Return [X, Y] of the center of cell containing provided text 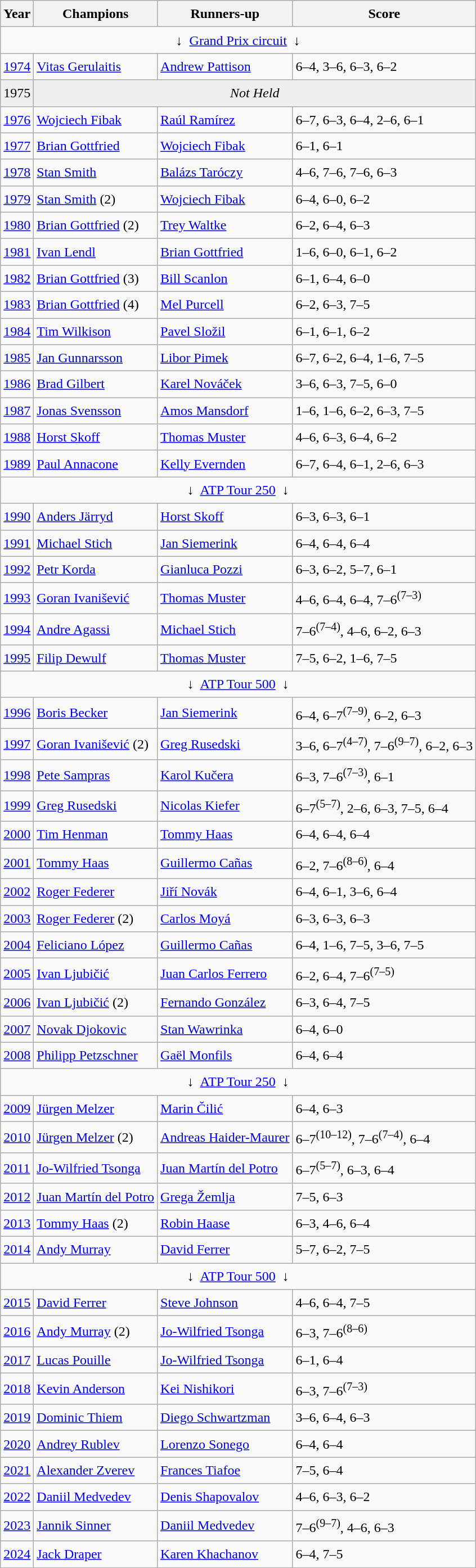
1977 [17, 146]
6–4, 3–6, 6–3, 6–2 [384, 66]
Andy Murray [96, 1250]
↓ Grand Prix circuit ↓ [239, 40]
2002 [17, 892]
6–4, 7–5 [384, 1555]
1980 [17, 225]
Karel Nováček [225, 385]
Philipp Petzschner [96, 1055]
6–1, 6–4 [384, 1360]
1998 [17, 775]
1983 [17, 305]
Runners-up [225, 13]
1974 [17, 66]
1–6, 6–0, 6–1, 6–2 [384, 252]
6–7(10–12), 7–6(7–4), 6–4 [384, 1137]
2014 [17, 1250]
4–6, 6–3, 6–2 [384, 1497]
2008 [17, 1055]
2010 [17, 1137]
Steve Johnson [225, 1303]
Goran Ivanišević [96, 598]
6–3, 6–3, 6–3 [384, 919]
Andreas Haider-Maurer [225, 1137]
6–4, 6–0, 6–2 [384, 199]
Diego Schwartzman [225, 1417]
Carlos Moyá [225, 919]
6–7(5–7), 2–6, 6–3, 7–5, 6–4 [384, 806]
Lucas Pouille [96, 1360]
Not Held [255, 93]
2011 [17, 1168]
Bill Scanlon [225, 278]
Libor Pimek [225, 358]
3–6, 6–4, 6–3 [384, 1417]
1996 [17, 713]
Jack Draper [96, 1555]
6–4, 6–3 [384, 1108]
Roger Federer (2) [96, 919]
6–3, 7–6(7–3), 6–1 [384, 775]
2018 [17, 1389]
Anders Järryd [96, 516]
1976 [17, 119]
Ivan Ljubičić [96, 974]
Paul Annacone [96, 463]
1978 [17, 172]
Roger Federer [96, 892]
Gaël Monfils [225, 1055]
6–3, 6–3, 6–1 [384, 516]
Andy Murray (2) [96, 1332]
1989 [17, 463]
Jonas Svensson [96, 411]
Grega Žemlja [225, 1197]
6–2, 6–4, 7–6(7–5) [384, 974]
Jürgen Melzer [96, 1108]
Lorenzo Sonego [225, 1444]
Raúl Ramírez [225, 119]
1995 [17, 658]
1999 [17, 806]
7–6(7–4), 4–6, 6–2, 6–3 [384, 629]
6–7, 6–2, 6–4, 1–6, 7–5 [384, 358]
2003 [17, 919]
1984 [17, 332]
Vitas Gerulaitis [96, 66]
2005 [17, 974]
6–3, 6–4, 7–5 [384, 1002]
Alexander Zverev [96, 1470]
6–1, 6–1, 6–2 [384, 332]
Andrey Rublev [96, 1444]
Karen Khachanov [225, 1555]
Ivan Lendl [96, 252]
Brian Gottfried (2) [96, 225]
6–3, 7–6(8–6) [384, 1332]
Jannik Sinner [96, 1525]
2017 [17, 1360]
4–6, 6–4, 7–5 [384, 1303]
1993 [17, 598]
Kelly Evernden [225, 463]
4–6, 7–6, 7–6, 6–3 [384, 172]
1985 [17, 358]
2019 [17, 1417]
Petr Korda [96, 569]
Andrew Pattison [225, 66]
Trey Waltke [225, 225]
Dominic Thiem [96, 1417]
6–1, 6–4, 6–0 [384, 278]
Stan Smith (2) [96, 199]
1987 [17, 411]
Goran Ivanišević (2) [96, 744]
Karol Kučera [225, 775]
Filip Dewulf [96, 658]
6–4, 1–6, 7–5, 3–6, 7–5 [384, 945]
2023 [17, 1525]
6–7, 6–4, 6–1, 2–6, 6–3 [384, 463]
2000 [17, 835]
6–4, 6–0 [384, 1029]
Jan Gunnarsson [96, 358]
6–3, 7–6(7–3) [384, 1389]
Andre Agassi [96, 629]
1–6, 1–6, 6–2, 6–3, 7–5 [384, 411]
6–3, 6–2, 5–7, 6–1 [384, 569]
1979 [17, 199]
Brian Gottfried (4) [96, 305]
1982 [17, 278]
1990 [17, 516]
2007 [17, 1029]
Pavel Složil [225, 332]
2009 [17, 1108]
Denis Shapovalov [225, 1497]
1992 [17, 569]
6–3, 4–6, 6–4 [384, 1223]
1988 [17, 438]
6–2, 6–3, 7–5 [384, 305]
1991 [17, 543]
2001 [17, 864]
Boris Becker [96, 713]
5–7, 6–2, 7–5 [384, 1250]
2021 [17, 1470]
Kevin Anderson [96, 1389]
Stan Wawrinka [225, 1029]
Juan Carlos Ferrero [225, 974]
Mel Purcell [225, 305]
Ivan Ljubičić (2) [96, 1002]
2012 [17, 1197]
6–4, 6–7(7–9), 6–2, 6–3 [384, 713]
4–6, 6–3, 6–4, 6–2 [384, 438]
7–6(9–7), 4–6, 6–3 [384, 1525]
Pete Sampras [96, 775]
Stan Smith [96, 172]
Jiří Novák [225, 892]
Score [384, 13]
Tim Wilkison [96, 332]
Year [17, 13]
3–6, 6–3, 7–5, 6–0 [384, 385]
Tim Henman [96, 835]
1997 [17, 744]
6–2, 6–4, 6–3 [384, 225]
Champions [96, 13]
7–5, 6–4 [384, 1470]
2022 [17, 1497]
1994 [17, 629]
1981 [17, 252]
1986 [17, 385]
6–4, 6–1, 3–6, 6–4 [384, 892]
2013 [17, 1223]
7–5, 6–2, 1–6, 7–5 [384, 658]
Gianluca Pozzi [225, 569]
Nicolas Kiefer [225, 806]
Robin Haase [225, 1223]
Fernando González [225, 1002]
2015 [17, 1303]
Balázs Taróczy [225, 172]
Kei Nishikori [225, 1389]
6–7(5–7), 6–3, 6–4 [384, 1168]
6–7, 6–3, 6–4, 2–6, 6–1 [384, 119]
2004 [17, 945]
4–6, 6–4, 6–4, 7–6(7–3) [384, 598]
Brian Gottfried (3) [96, 278]
2016 [17, 1332]
3–6, 6–7(4–7), 7–6(9–7), 6–2, 6–3 [384, 744]
1975 [17, 93]
Tommy Haas (2) [96, 1223]
6–1, 6–1 [384, 146]
Novak Djokovic [96, 1029]
Marin Čilić [225, 1108]
6–2, 7–6(8–6), 6–4 [384, 864]
Frances Tiafoe [225, 1470]
Jürgen Melzer (2) [96, 1137]
7–5, 6–3 [384, 1197]
2024 [17, 1555]
Amos Mansdorf [225, 411]
2020 [17, 1444]
2006 [17, 1002]
Feliciano López [96, 945]
Brad Gilbert [96, 385]
